Detect which cell encompasses the target text, then output its [x, y] center coordinate. 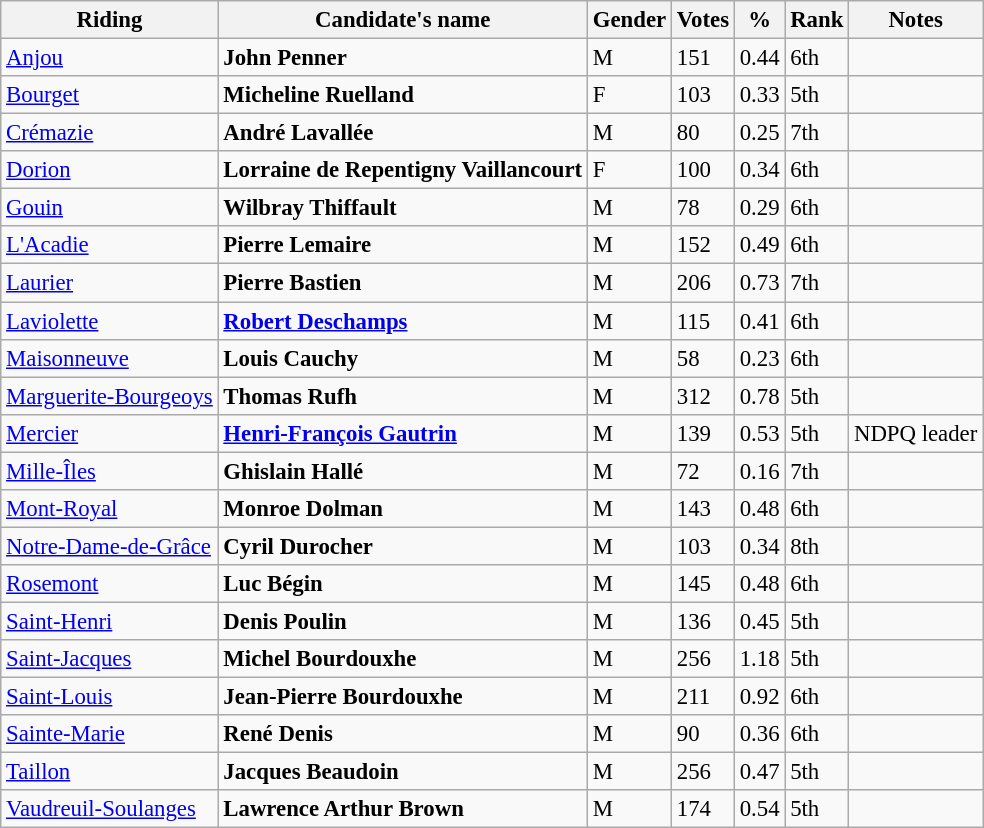
Mercier [110, 433]
Wilbray Thiffault [402, 208]
Saint-Jacques [110, 659]
Robert Deschamps [402, 321]
90 [702, 734]
John Penner [402, 58]
Saint-Henri [110, 621]
0.78 [759, 396]
Jean-Pierre Bourdouxhe [402, 697]
Votes [702, 20]
Maisonneuve [110, 358]
0.53 [759, 433]
Anjou [110, 58]
0.16 [759, 471]
Denis Poulin [402, 621]
Cyril Durocher [402, 546]
Jacques Beaudoin [402, 772]
0.47 [759, 772]
Lawrence Arthur Brown [402, 809]
0.36 [759, 734]
Micheline Ruelland [402, 95]
Candidate's name [402, 20]
Crémazie [110, 133]
139 [702, 433]
211 [702, 697]
Rank [817, 20]
312 [702, 396]
Mille-Îles [110, 471]
0.23 [759, 358]
78 [702, 208]
Mont-Royal [110, 509]
Dorion [110, 170]
Gender [629, 20]
Ghislain Hallé [402, 471]
0.45 [759, 621]
Pierre Bastien [402, 283]
80 [702, 133]
0.54 [759, 809]
Gouin [110, 208]
Michel Bourdouxhe [402, 659]
Laviolette [110, 321]
58 [702, 358]
72 [702, 471]
% [759, 20]
0.44 [759, 58]
0.49 [759, 245]
0.92 [759, 697]
136 [702, 621]
L'Acadie [110, 245]
0.29 [759, 208]
100 [702, 170]
206 [702, 283]
Luc Bégin [402, 584]
Notre-Dame-de-Grâce [110, 546]
Laurier [110, 283]
Bourget [110, 95]
Sainte-Marie [110, 734]
145 [702, 584]
0.41 [759, 321]
0.73 [759, 283]
Vaudreuil-Soulanges [110, 809]
Monroe Dolman [402, 509]
Pierre Lemaire [402, 245]
Taillon [110, 772]
André Lavallée [402, 133]
Louis Cauchy [402, 358]
Marguerite-Bourgeoys [110, 396]
115 [702, 321]
0.33 [759, 95]
Rosemont [110, 584]
1.18 [759, 659]
Lorraine de Repentigny Vaillancourt [402, 170]
Thomas Rufh [402, 396]
174 [702, 809]
NDPQ leader [916, 433]
Riding [110, 20]
152 [702, 245]
143 [702, 509]
8th [817, 546]
0.25 [759, 133]
Saint-Louis [110, 697]
René Denis [402, 734]
151 [702, 58]
Henri-François Gautrin [402, 433]
Notes [916, 20]
